Locate the cell with the specified text and output its (X, Y) center coordinate. 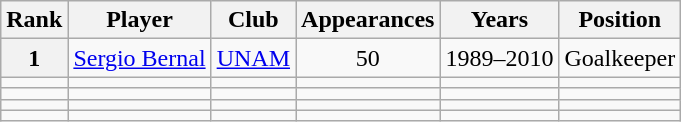
Club (253, 20)
Appearances (368, 20)
Goalkeeper (620, 58)
50 (368, 58)
Rank (34, 20)
Player (140, 20)
UNAM (253, 58)
1989–2010 (500, 58)
1 (34, 58)
Sergio Bernal (140, 58)
Position (620, 20)
Years (500, 20)
